Scan for the cell matching the given text and deliver its (X, Y) coordinate at center. 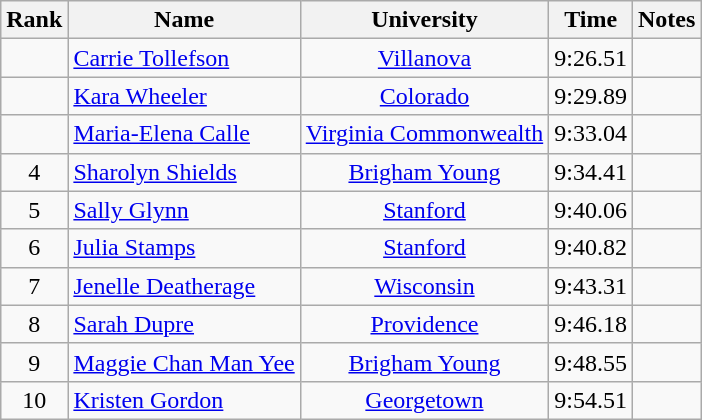
Providence (424, 324)
9:43.31 (591, 286)
10 (34, 400)
9:46.18 (591, 324)
Maggie Chan Man Yee (184, 362)
Wisconsin (424, 286)
University (424, 20)
9:48.55 (591, 362)
Kara Wheeler (184, 96)
6 (34, 248)
Colorado (424, 96)
Carrie Tollefson (184, 58)
9:29.89 (591, 96)
Sally Glynn (184, 210)
9 (34, 362)
Villanova (424, 58)
9:54.51 (591, 400)
Maria-Elena Calle (184, 134)
Time (591, 20)
9:40.06 (591, 210)
5 (34, 210)
Jenelle Deatherage (184, 286)
9:33.04 (591, 134)
7 (34, 286)
4 (34, 172)
9:40.82 (591, 248)
Sarah Dupre (184, 324)
Sharolyn Shields (184, 172)
Name (184, 20)
Rank (34, 20)
Julia Stamps (184, 248)
9:26.51 (591, 58)
Virginia Commonwealth (424, 134)
Notes (666, 20)
Georgetown (424, 400)
8 (34, 324)
9:34.41 (591, 172)
Kristen Gordon (184, 400)
